Search for the cell housing the specified text and yield its [x, y] center coordinate. 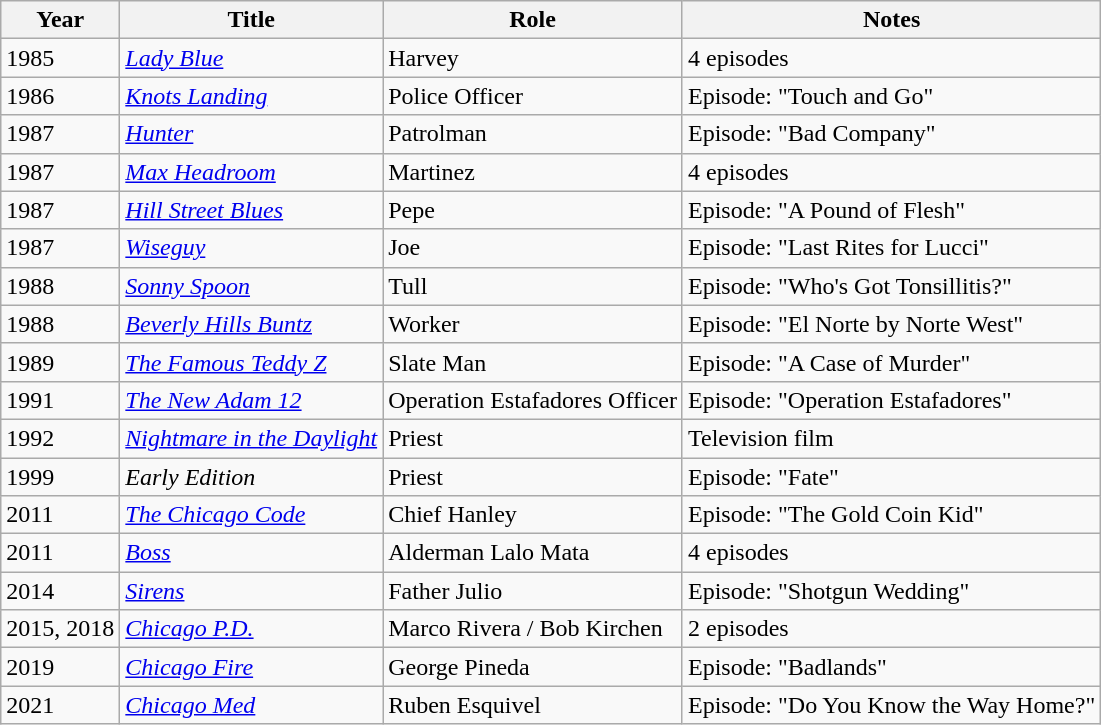
Marco Rivera / Bob Kirchen [533, 629]
Beverly Hills Buntz [252, 324]
Sirens [252, 591]
1989 [60, 362]
Operation Estafadores Officer [533, 400]
Episode: "Who's Got Tonsillitis?" [891, 286]
Episode: "El Norte by Norte West" [891, 324]
1999 [60, 477]
Hunter [252, 134]
Chicago Med [252, 705]
Episode: "Badlands" [891, 667]
Ruben Esquivel [533, 705]
Chicago P.D. [252, 629]
Title [252, 20]
Alderman Lalo Mata [533, 553]
1985 [60, 58]
Boss [252, 553]
Nightmare in the Daylight [252, 438]
Knots Landing [252, 96]
Wiseguy [252, 248]
Episode: "Last Rites for Lucci" [891, 248]
Hill Street Blues [252, 210]
Father Julio [533, 591]
Pepe [533, 210]
Episode: "The Gold Coin Kid" [891, 515]
Notes [891, 20]
Martinez [533, 172]
Harvey [533, 58]
Episode: "A Pound of Flesh" [891, 210]
Lady Blue [252, 58]
Slate Man [533, 362]
Episode: "Touch and Go" [891, 96]
Chief Hanley [533, 515]
Tull [533, 286]
Role [533, 20]
2 episodes [891, 629]
George Pineda [533, 667]
The New Adam 12 [252, 400]
1986 [60, 96]
Television film [891, 438]
Patrolman [533, 134]
Episode: "Operation Estafadores" [891, 400]
Episode: "Bad Company" [891, 134]
2019 [60, 667]
Max Headroom [252, 172]
1991 [60, 400]
The Chicago Code [252, 515]
Episode: "Fate" [891, 477]
1992 [60, 438]
Early Edition [252, 477]
Worker [533, 324]
The Famous Teddy Z [252, 362]
Episode: "Do You Know the Way Home?" [891, 705]
2021 [60, 705]
Sonny Spoon [252, 286]
Episode: "Shotgun Wedding" [891, 591]
Joe [533, 248]
Chicago Fire [252, 667]
2014 [60, 591]
2015, 2018 [60, 629]
Episode: "A Case of Murder" [891, 362]
Police Officer [533, 96]
Year [60, 20]
